Output the [X, Y] coordinate of the center of the cell containing the given text.  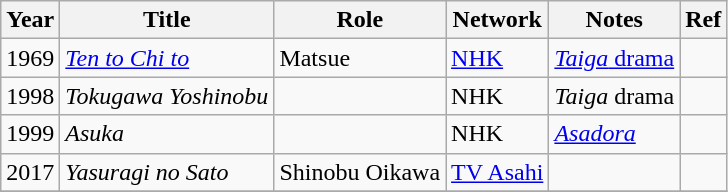
Tokugawa Yoshinobu [167, 96]
Shinobu Oikawa [360, 172]
TV Asahi [498, 172]
1998 [30, 96]
Notes [614, 20]
Matsue [360, 58]
Year [30, 20]
Ten to Chi to [167, 58]
Title [167, 20]
Role [360, 20]
Network [498, 20]
1999 [30, 134]
1969 [30, 58]
Yasuragi no Sato [167, 172]
2017 [30, 172]
Asuka [167, 134]
Asadora [614, 134]
Ref [704, 20]
